Find where the given text appears and provide that cell's center as [X, Y] coordinate. 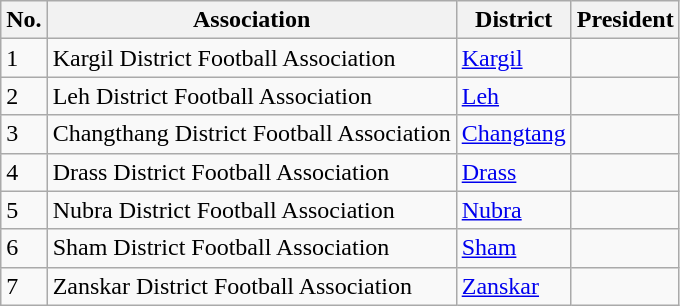
Leh [514, 96]
1 [24, 58]
District [514, 20]
Nubra District Football Association [252, 210]
Sham District Football Association [252, 248]
2 [24, 96]
President [625, 20]
Leh District Football Association [252, 96]
Zanskar District Football Association [252, 286]
Zanskar [514, 286]
4 [24, 172]
Kargil [514, 58]
5 [24, 210]
6 [24, 248]
Changthang District Football Association [252, 134]
Association [252, 20]
Kargil District Football Association [252, 58]
Drass District Football Association [252, 172]
Changtang [514, 134]
Nubra [514, 210]
Sham [514, 248]
No. [24, 20]
7 [24, 286]
Drass [514, 172]
3 [24, 134]
